Identify which cell holds the provided text, then report its [X, Y] central coordinate. 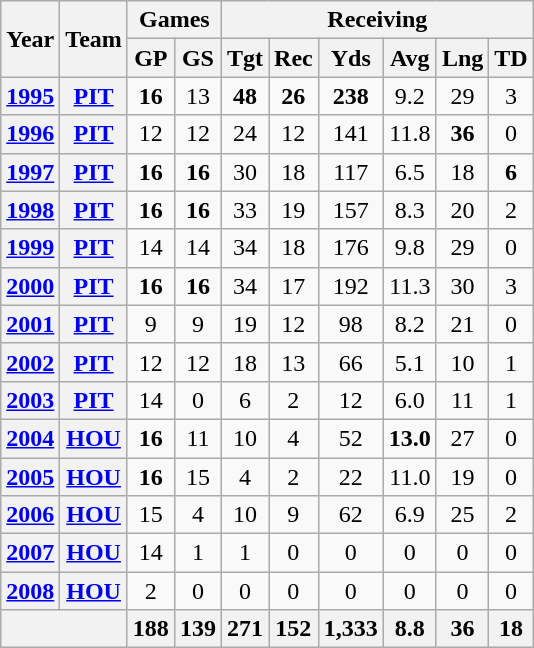
8.3 [410, 210]
2004 [30, 438]
21 [462, 324]
9.2 [410, 96]
Year [30, 39]
1996 [30, 134]
Team [94, 39]
192 [350, 286]
188 [150, 629]
8.8 [410, 629]
Lng [462, 58]
Games [174, 20]
TD [511, 58]
2000 [30, 286]
GP [150, 58]
1995 [30, 96]
2005 [30, 477]
141 [350, 134]
1997 [30, 172]
25 [462, 515]
2003 [30, 400]
152 [294, 629]
1998 [30, 210]
17 [294, 286]
27 [462, 438]
2002 [30, 362]
1999 [30, 248]
238 [350, 96]
5.1 [410, 362]
139 [198, 629]
8.2 [410, 324]
Avg [410, 58]
11.0 [410, 477]
52 [350, 438]
24 [244, 134]
Tgt [244, 58]
2008 [30, 591]
22 [350, 477]
11.3 [410, 286]
2001 [30, 324]
66 [350, 362]
20 [462, 210]
Rec [294, 58]
62 [350, 515]
157 [350, 210]
2006 [30, 515]
117 [350, 172]
26 [294, 96]
11.8 [410, 134]
98 [350, 324]
6.9 [410, 515]
2007 [30, 553]
13.0 [410, 438]
Receiving [377, 20]
33 [244, 210]
48 [244, 96]
1,333 [350, 629]
9.8 [410, 248]
6.0 [410, 400]
GS [198, 58]
271 [244, 629]
176 [350, 248]
Yds [350, 58]
6.5 [410, 172]
